For the text-containing cell, return its midpoint in (x, y) coordinate format. 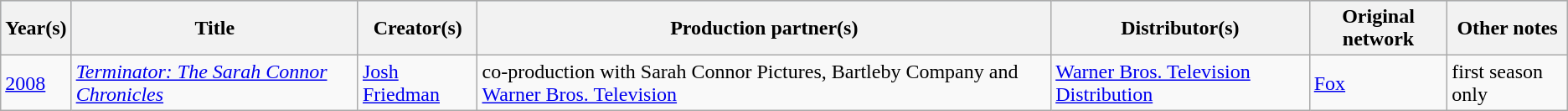
Josh Friedman (417, 82)
Terminator: The Sarah Connor Chronicles (214, 82)
Other notes (1508, 29)
first season only (1508, 82)
Title (214, 29)
Year(s) (36, 29)
co-production with Sarah Connor Pictures, Bartleby Company and Warner Bros. Television (764, 82)
Fox (1379, 82)
2008 (36, 82)
Warner Bros. Television Distribution (1181, 82)
Creator(s) (417, 29)
Distributor(s) (1181, 29)
Original network (1379, 29)
Production partner(s) (764, 29)
